Extract the (X, Y) coordinate from the center of the cell holding the provided text.  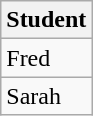
Fred (46, 58)
Student (46, 20)
Sarah (46, 96)
